Locate the cell with the specified text and output its [x, y] center coordinate. 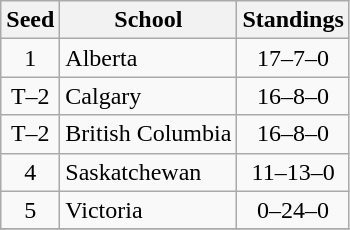
Calgary [148, 96]
0–24–0 [293, 210]
Saskatchewan [148, 172]
Alberta [148, 58]
Victoria [148, 210]
School [148, 20]
4 [30, 172]
British Columbia [148, 134]
5 [30, 210]
1 [30, 58]
11–13–0 [293, 172]
Seed [30, 20]
Standings [293, 20]
17–7–0 [293, 58]
